Output the [X, Y] coordinate of the center of the cell containing the given text.  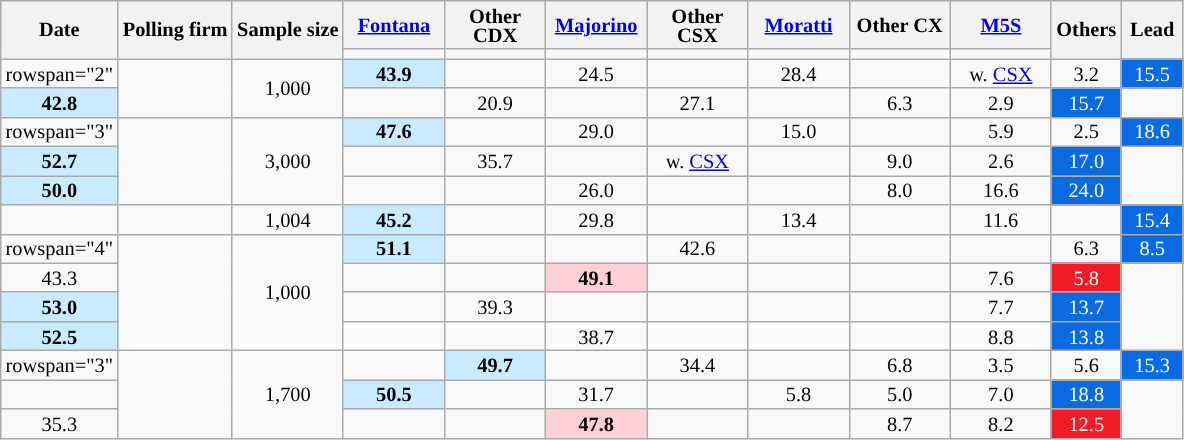
18.6 [1152, 132]
Majorino [596, 24]
13.8 [1086, 336]
15.7 [1086, 102]
15.4 [1152, 218]
34.4 [698, 364]
50.0 [60, 190]
11.6 [1000, 218]
38.7 [596, 336]
50.5 [394, 394]
7.0 [1000, 394]
35.3 [60, 424]
42.6 [698, 248]
7.6 [1000, 278]
45.2 [394, 218]
39.3 [494, 306]
3.2 [1086, 74]
43.3 [60, 278]
27.1 [698, 102]
17.0 [1086, 160]
8.8 [1000, 336]
Others [1086, 29]
2.5 [1086, 132]
49.1 [596, 278]
M5S [1000, 24]
8.2 [1000, 424]
43.9 [394, 74]
Fontana [394, 24]
Other CX [900, 24]
42.8 [60, 102]
Other CSX [698, 24]
53.0 [60, 306]
24.5 [596, 74]
2.9 [1000, 102]
Moratti [798, 24]
rowspan="4" [60, 248]
7.7 [1000, 306]
18.8 [1086, 394]
Polling firm [175, 29]
2.6 [1000, 160]
26.0 [596, 190]
rowspan="2" [60, 74]
47.6 [394, 132]
1,004 [288, 218]
1,700 [288, 394]
Sample size [288, 29]
16.6 [1000, 190]
9.0 [900, 160]
Other CDX [494, 24]
13.7 [1086, 306]
5.6 [1086, 364]
8.7 [900, 424]
8.5 [1152, 248]
29.8 [596, 218]
52.5 [60, 336]
3,000 [288, 160]
20.9 [494, 102]
13.4 [798, 218]
15.5 [1152, 74]
12.5 [1086, 424]
15.3 [1152, 364]
51.1 [394, 248]
Date [60, 29]
15.0 [798, 132]
6.8 [900, 364]
5.0 [900, 394]
35.7 [494, 160]
29.0 [596, 132]
Lead [1152, 29]
31.7 [596, 394]
28.4 [798, 74]
5.9 [1000, 132]
49.7 [494, 364]
47.8 [596, 424]
3.5 [1000, 364]
52.7 [60, 160]
8.0 [900, 190]
24.0 [1086, 190]
